Return (x, y) of the center of cell containing provided text 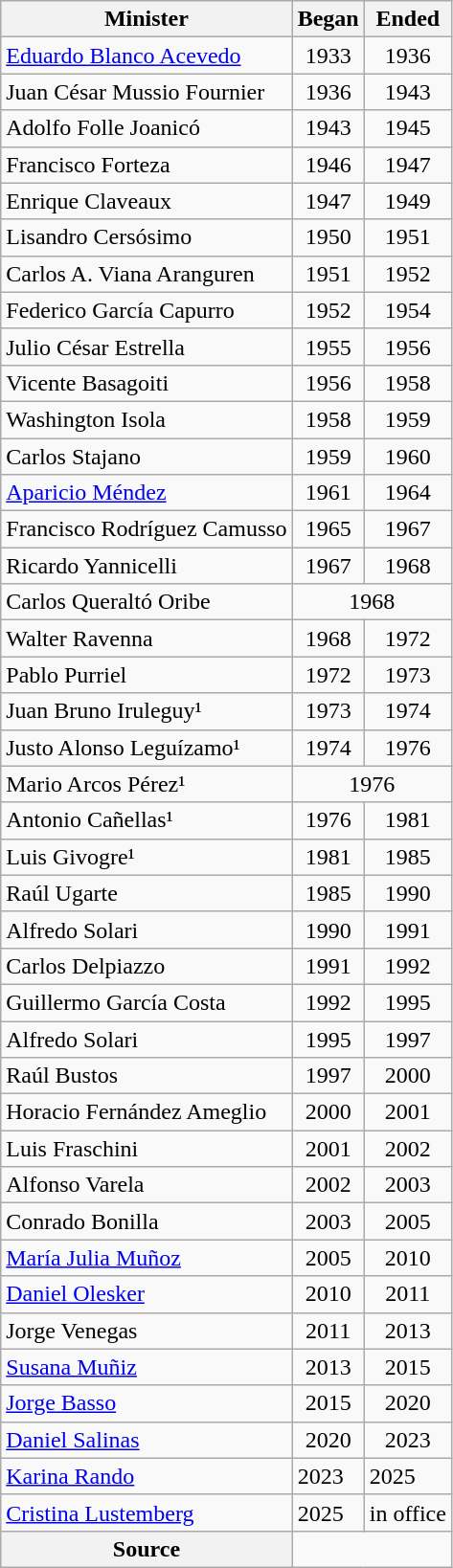
Susana Muñiz (147, 1367)
Luis Fraschini (147, 1149)
1960 (408, 457)
Francisco Forteza (147, 165)
Carlos Stajano (147, 457)
1965 (328, 529)
Julio César Estrella (147, 347)
Justo Alonso Leguízamo¹ (147, 748)
Cristina Lustemberg (147, 1512)
Vicente Basagoiti (147, 383)
Alfonso Varela (147, 1185)
Enrique Claveaux (147, 201)
Luis Givogre¹ (147, 857)
Began (328, 19)
María Julia Muñoz (147, 1258)
Walter Ravenna (147, 638)
1933 (328, 56)
1964 (408, 493)
Daniel Salinas (147, 1440)
Guillermo García Costa (147, 1002)
Francisco Rodríguez Camusso (147, 529)
Karina Rando (147, 1476)
Ended (408, 19)
Source (147, 1549)
Carlos A. Viana Aranguren (147, 274)
1949 (408, 201)
Aparicio Méndez (147, 493)
Jorge Basso (147, 1403)
Adolfo Folle Joanicó (147, 128)
Federico García Capurro (147, 310)
Minister (147, 19)
1954 (408, 310)
1950 (328, 237)
Conrado Bonilla (147, 1221)
Daniel Olesker (147, 1294)
Raúl Bustos (147, 1076)
Juan Bruno Iruleguy¹ (147, 711)
Carlos Queraltó Oribe (147, 602)
Jorge Venegas (147, 1331)
Antonio Cañellas¹ (147, 820)
1961 (328, 493)
in office (408, 1512)
Carlos Delpiazzo (147, 966)
Ricardo Yannicelli (147, 566)
Lisandro Cersósimo (147, 237)
1945 (408, 128)
Juan César Mussio Fournier (147, 92)
Horacio Fernández Ameglio (147, 1112)
Pablo Purriel (147, 675)
1946 (328, 165)
Raúl Ugarte (147, 893)
Eduardo Blanco Acevedo (147, 56)
Washington Isola (147, 419)
1955 (328, 347)
Mario Arcos Pérez¹ (147, 784)
